Return the [X, Y] coordinate for the center point of the cell that contains the specified text.  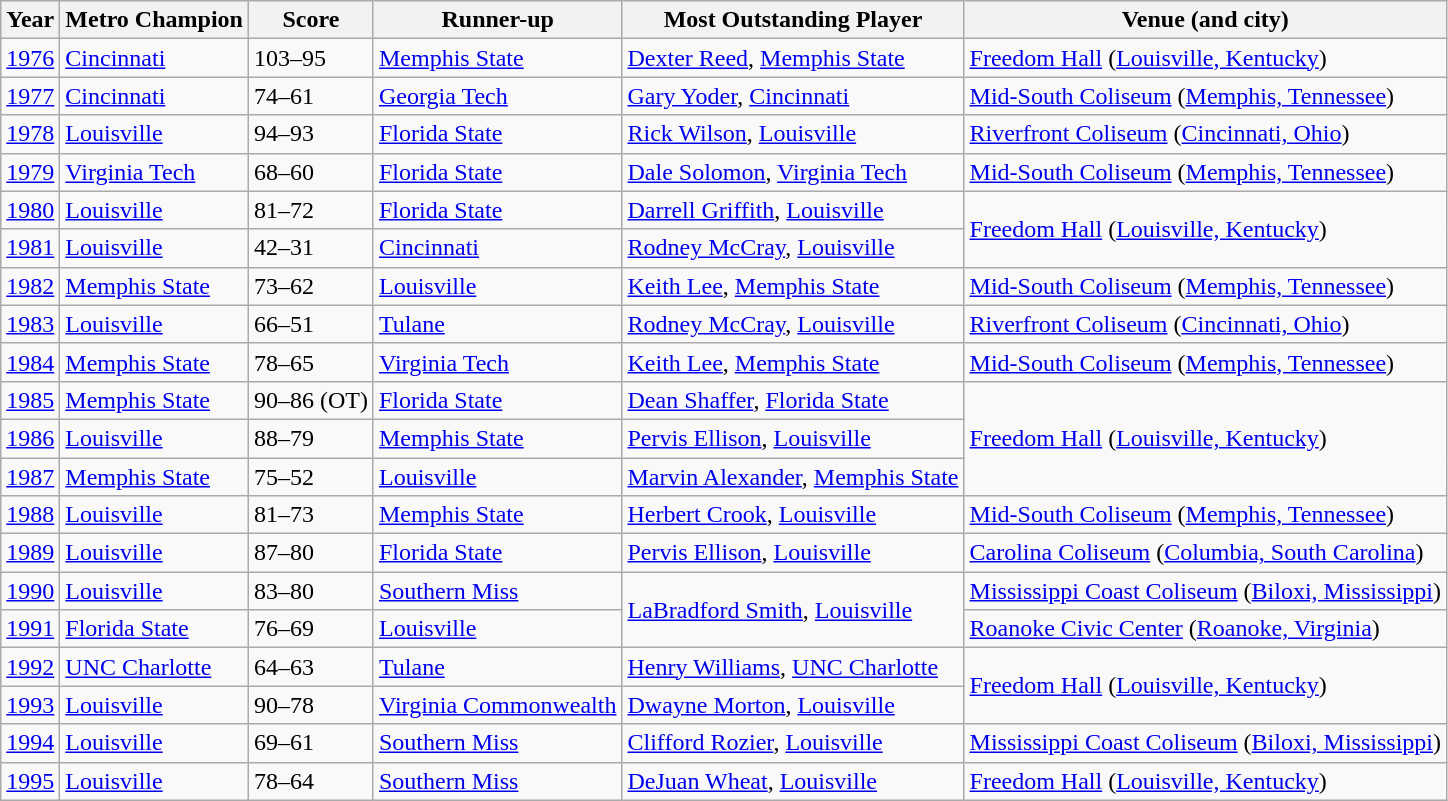
83–80 [310, 591]
Henry Williams, UNC Charlotte [793, 667]
Most Outstanding Player [793, 20]
1987 [30, 477]
76–69 [310, 629]
94–93 [310, 134]
68–60 [310, 172]
103–95 [310, 58]
1979 [30, 172]
1994 [30, 743]
Dwayne Morton, Louisville [793, 705]
UNC Charlotte [154, 667]
78–65 [310, 362]
Rick Wilson, Louisville [793, 134]
90–86 (OT) [310, 400]
DeJuan Wheat, Louisville [793, 781]
Dexter Reed, Memphis State [793, 58]
1992 [30, 667]
1976 [30, 58]
81–72 [310, 210]
90–78 [310, 705]
Virginia Commonwealth [497, 705]
Dean Shaffer, Florida State [793, 400]
69–61 [310, 743]
87–80 [310, 553]
Gary Yoder, Cincinnati [793, 96]
73–62 [310, 286]
Clifford Rozier, Louisville [793, 743]
1989 [30, 553]
1977 [30, 96]
1993 [30, 705]
1984 [30, 362]
Darrell Griffith, Louisville [793, 210]
66–51 [310, 324]
Roanoke Civic Center (Roanoke, Virginia) [1205, 629]
Venue (and city) [1205, 20]
1985 [30, 400]
78–64 [310, 781]
1988 [30, 515]
1990 [30, 591]
1981 [30, 248]
1982 [30, 286]
88–79 [310, 438]
Runner-up [497, 20]
1980 [30, 210]
1983 [30, 324]
75–52 [310, 477]
Score [310, 20]
Dale Solomon, Virginia Tech [793, 172]
64–63 [310, 667]
81–73 [310, 515]
Carolina Coliseum (Columbia, South Carolina) [1205, 553]
Metro Champion [154, 20]
1978 [30, 134]
1995 [30, 781]
LaBradford Smith, Louisville [793, 610]
Herbert Crook, Louisville [793, 515]
Marvin Alexander, Memphis State [793, 477]
42–31 [310, 248]
Year [30, 20]
74–61 [310, 96]
Georgia Tech [497, 96]
1986 [30, 438]
1991 [30, 629]
